From the cell containing the given text, extract its center point as (x, y) coordinate. 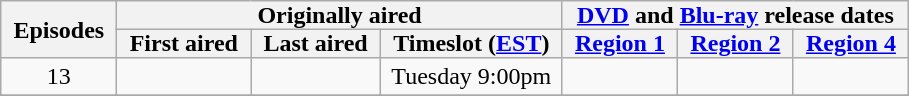
Region 2 (736, 43)
Region 4 (851, 43)
First aired (184, 43)
Region 1 (620, 43)
Tuesday 9:00pm (471, 77)
Last aired (316, 43)
DVD and Blu-ray release dates (735, 15)
13 (59, 77)
Timeslot (EST) (471, 43)
Originally aired (340, 15)
Episodes (59, 30)
